Pinpoint the cell where the given text exists, returning its (x, y) midpoint coordinate. 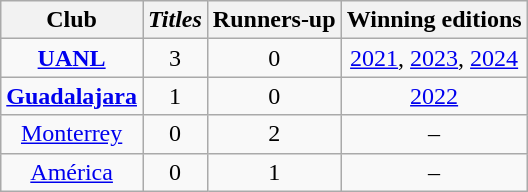
América (72, 172)
Runners-up (274, 20)
Titles (174, 20)
Monterrey (72, 134)
Club (72, 20)
Winning editions (434, 20)
2 (274, 134)
UANL (72, 58)
3 (174, 58)
Guadalajara (72, 96)
2021, 2023, 2024 (434, 58)
2022 (434, 96)
